Capture the cell that displays the provided text and extract its (x, y) central coordinate. 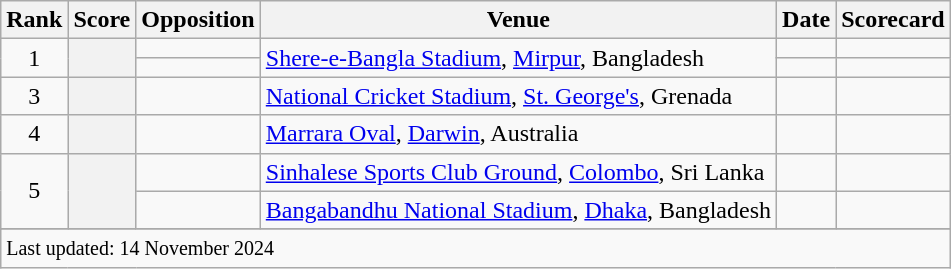
Last updated: 14 November 2024 (476, 248)
3 (34, 96)
Scorecard (894, 20)
Rank (34, 20)
Shere-e-Bangla Stadium, Mirpur, Bangladesh (518, 58)
Venue (518, 20)
Opposition (198, 20)
Score (102, 20)
Bangabandhu National Stadium, Dhaka, Bangladesh (518, 210)
Date (806, 20)
Marrara Oval, Darwin, Australia (518, 134)
5 (34, 191)
1 (34, 58)
4 (34, 134)
Sinhalese Sports Club Ground, Colombo, Sri Lanka (518, 172)
National Cricket Stadium, St. George's, Grenada (518, 96)
